Search for the cell housing the specified text and yield its (X, Y) center coordinate. 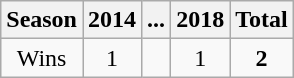
2 (262, 58)
Total (262, 20)
Season (42, 20)
Wins (42, 58)
2014 (112, 20)
2018 (200, 20)
... (156, 20)
